Identify which cell holds the provided text, then report its [x, y] central coordinate. 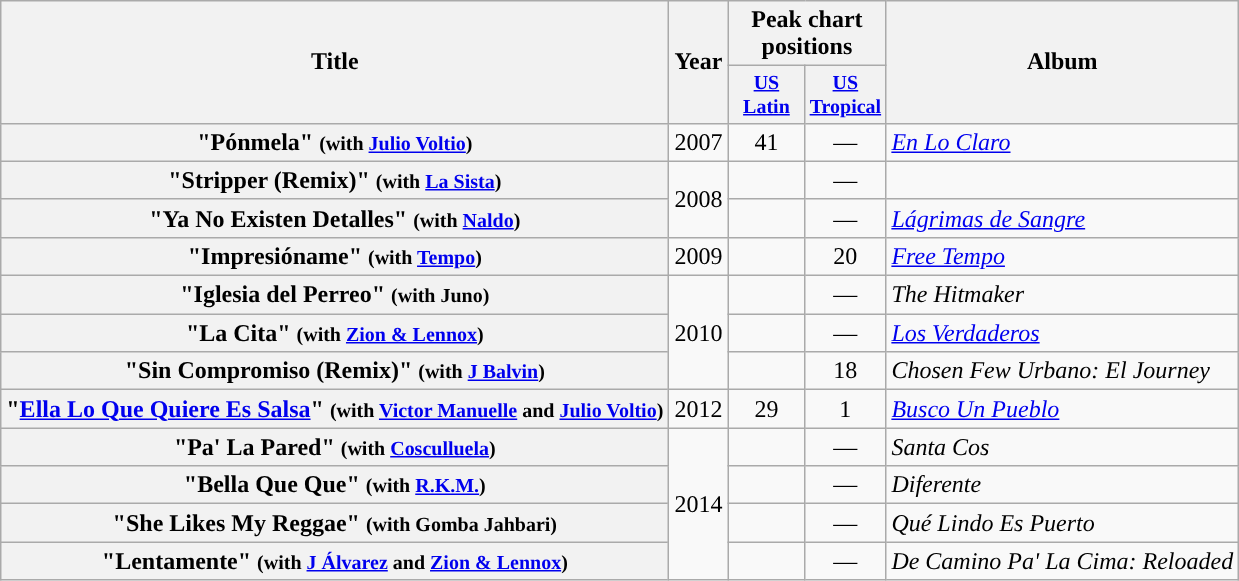
1 [846, 409]
Chosen Few Urbano: El Journey [1062, 371]
"Pónmela" (with Julio Voltio) [335, 142]
US Latin [766, 94]
"Stripper (Remix)" (with La Sista) [335, 180]
"Ya No Existen Detalles" (with Naldo) [335, 218]
"Pa' La Pared" (with Cosculluela) [335, 447]
Free Tempo [1062, 256]
"Iglesia del Perreo" (with Juno) [335, 295]
"Lentamente" (with J Álvarez and Zion & Lennox) [335, 561]
"Ella Lo Que Quiere Es Salsa" (with Victor Manuelle and Julio Voltio) [335, 409]
2012 [698, 409]
Title [335, 62]
Qué Lindo Es Puerto [1062, 523]
"La Cita" (with Zion & Lennox) [335, 333]
Album [1062, 62]
29 [766, 409]
2007 [698, 142]
De Camino Pa' La Cima: Reloaded [1062, 561]
Diferente [1062, 485]
Lágrimas de Sangre [1062, 218]
2010 [698, 333]
US Tropical [846, 94]
2009 [698, 256]
2008 [698, 199]
20 [846, 256]
The Hitmaker [1062, 295]
18 [846, 371]
Peak chart positions [807, 34]
Year [698, 62]
En Lo Claro [1062, 142]
"She Likes My Reggae" (with Gomba Jahbari) [335, 523]
41 [766, 142]
"Bella Que Que" (with R.K.M.) [335, 485]
2014 [698, 504]
Santa Cos [1062, 447]
Los Verdaderos [1062, 333]
"Impresióname" (with Tempo) [335, 256]
"Sin Compromiso (Remix)" (with J Balvin) [335, 371]
Busco Un Pueblo [1062, 409]
